Pinpoint the cell where the given text exists, returning its (X, Y) midpoint coordinate. 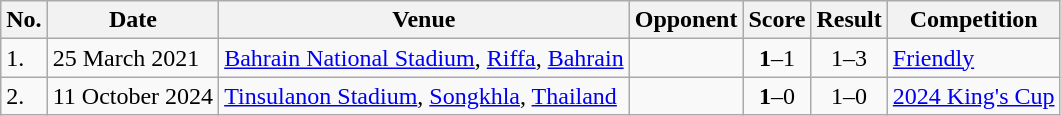
Friendly (974, 58)
Score (777, 20)
Date (132, 20)
11 October 2024 (132, 96)
2024 King's Cup (974, 96)
Competition (974, 20)
2. (24, 96)
Venue (424, 20)
Bahrain National Stadium, Riffa, Bahrain (424, 58)
Tinsulanon Stadium, Songkhla, Thailand (424, 96)
1–3 (849, 58)
Opponent (686, 20)
1. (24, 58)
25 March 2021 (132, 58)
No. (24, 20)
1–1 (777, 58)
Result (849, 20)
